Pinpoint the cell where the given text exists, returning its [x, y] midpoint coordinate. 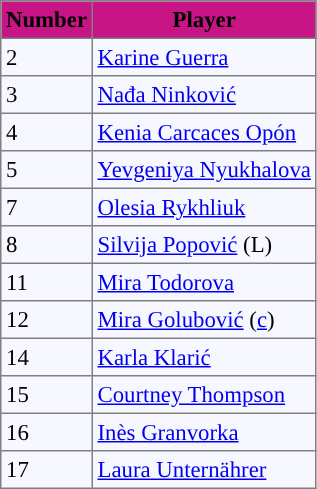
4 [47, 132]
Karine Guerra [204, 57]
Mira Todorova [204, 282]
Karla Klarić [204, 357]
8 [47, 245]
Silvija Popović (L) [204, 245]
7 [47, 207]
5 [47, 170]
3 [47, 95]
Number [47, 20]
14 [47, 357]
Olesia Rykhliuk [204, 207]
2 [47, 57]
Yevgeniya Nyukhalova [204, 170]
Player [204, 20]
15 [47, 395]
Laura Unternährer [204, 470]
17 [47, 470]
Inès Granvorka [204, 432]
16 [47, 432]
Nađa Ninković [204, 95]
12 [47, 320]
Courtney Thompson [204, 395]
Kenia Carcaces Opón [204, 132]
Mira Golubović (c) [204, 320]
11 [47, 282]
